Scan for the cell matching the given text and deliver its (x, y) coordinate at center. 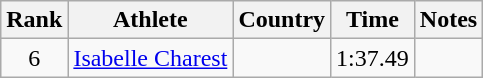
Notes (448, 20)
Time (373, 20)
Athlete (150, 20)
Country (282, 20)
6 (34, 58)
Isabelle Charest (150, 58)
1:37.49 (373, 58)
Rank (34, 20)
